Provide the (X, Y) coordinate of the cell's center where the given text is located.  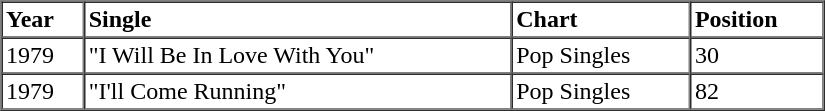
"I Will Be In Love With You" (298, 56)
"I'll Come Running" (298, 92)
82 (756, 92)
Single (298, 20)
Year (44, 20)
Position (756, 20)
30 (756, 56)
Chart (602, 20)
